For the text-containing cell, return its midpoint in [x, y] coordinate format. 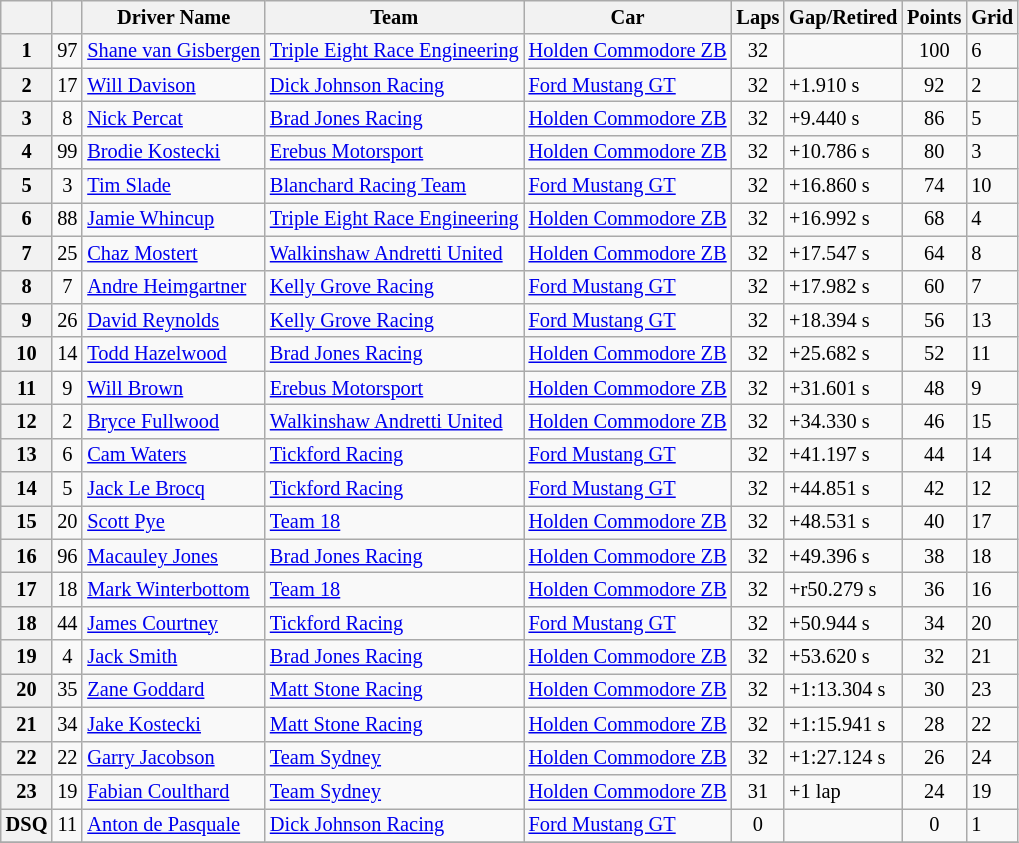
Jamie Whincup [174, 219]
Anton de Pasquale [174, 825]
25 [67, 253]
Grid [992, 17]
48 [934, 388]
56 [934, 320]
92 [934, 85]
James Courtney [174, 623]
Jake Kostecki [174, 724]
Nick Percat [174, 118]
40 [934, 522]
Jack Le Brocq [174, 489]
28 [934, 724]
80 [934, 152]
Garry Jacobson [174, 758]
David Reynolds [174, 320]
+17.547 s [843, 253]
52 [934, 354]
46 [934, 421]
+1 lap [843, 791]
+50.944 s [843, 623]
Mark Winterbottom [174, 589]
99 [67, 152]
+1.910 s [843, 85]
+41.197 s [843, 455]
+34.330 s [843, 421]
+17.982 s [843, 287]
Andre Heimgartner [174, 287]
Cam Waters [174, 455]
Car [628, 17]
DSQ [27, 825]
Jack Smith [174, 657]
Will Davison [174, 85]
Bryce Fullwood [174, 421]
100 [934, 51]
74 [934, 186]
Fabian Coulthard [174, 791]
+1:15.941 s [843, 724]
88 [67, 219]
38 [934, 556]
68 [934, 219]
60 [934, 287]
Points [934, 17]
+48.531 s [843, 522]
Chaz Mostert [174, 253]
+16.992 s [843, 219]
36 [934, 589]
Zane Goddard [174, 690]
+44.851 s [843, 489]
Will Brown [174, 388]
31 [758, 791]
35 [67, 690]
Driver Name [174, 17]
30 [934, 690]
Brodie Kostecki [174, 152]
Gap/Retired [843, 17]
+9.440 s [843, 118]
86 [934, 118]
+r50.279 s [843, 589]
Todd Hazelwood [174, 354]
64 [934, 253]
97 [67, 51]
+31.601 s [843, 388]
+18.394 s [843, 320]
Scott Pye [174, 522]
+16.860 s [843, 186]
Laps [758, 17]
+1:13.304 s [843, 690]
Team [394, 17]
Macauley Jones [174, 556]
+49.396 s [843, 556]
+10.786 s [843, 152]
Shane van Gisbergen [174, 51]
Blanchard Racing Team [394, 186]
Tim Slade [174, 186]
42 [934, 489]
+53.620 s [843, 657]
+1:27.124 s [843, 758]
96 [67, 556]
+25.682 s [843, 354]
